Scan for the cell matching the given text and deliver its [x, y] coordinate at center. 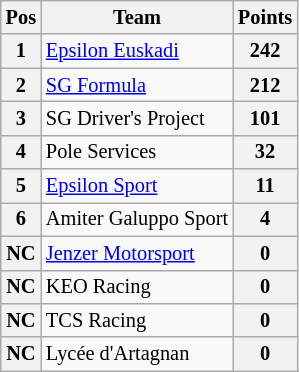
Lycée d'Artagnan [137, 354]
SG Formula [137, 85]
Jenzer Motorsport [137, 253]
Epsilon Euskadi [137, 51]
212 [265, 85]
Amiter Galuppo Sport [137, 219]
Points [265, 17]
6 [21, 219]
SG Driver's Project [137, 118]
3 [21, 118]
Pos [21, 17]
Pole Services [137, 152]
101 [265, 118]
32 [265, 152]
1 [21, 51]
TCS Racing [137, 320]
5 [21, 186]
2 [21, 85]
KEO Racing [137, 287]
Epsilon Sport [137, 186]
11 [265, 186]
Team [137, 17]
242 [265, 51]
